Scan for the cell matching the given text and deliver its (x, y) coordinate at center. 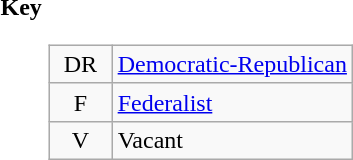
V (81, 140)
Federalist (232, 102)
F (81, 102)
Democratic-Republican (232, 64)
Vacant (232, 140)
DR (81, 64)
